Output the [x, y] coordinate of the center of the cell containing the given text.  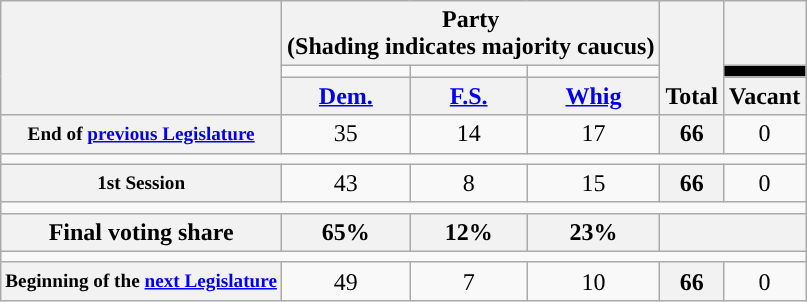
8 [468, 183]
Party (Shading indicates majority caucus) [471, 34]
Final voting share [142, 232]
12% [468, 232]
1st Session [142, 183]
17 [594, 134]
F.S. [468, 96]
Vacant [764, 96]
23% [594, 232]
49 [346, 281]
Total [692, 58]
15 [594, 183]
10 [594, 281]
35 [346, 134]
43 [346, 183]
14 [468, 134]
7 [468, 281]
Dem. [346, 96]
Beginning of the next Legislature [142, 281]
65% [346, 232]
End of previous Legislature [142, 134]
Whig [594, 96]
